Identify which cell holds the provided text, then report its (X, Y) central coordinate. 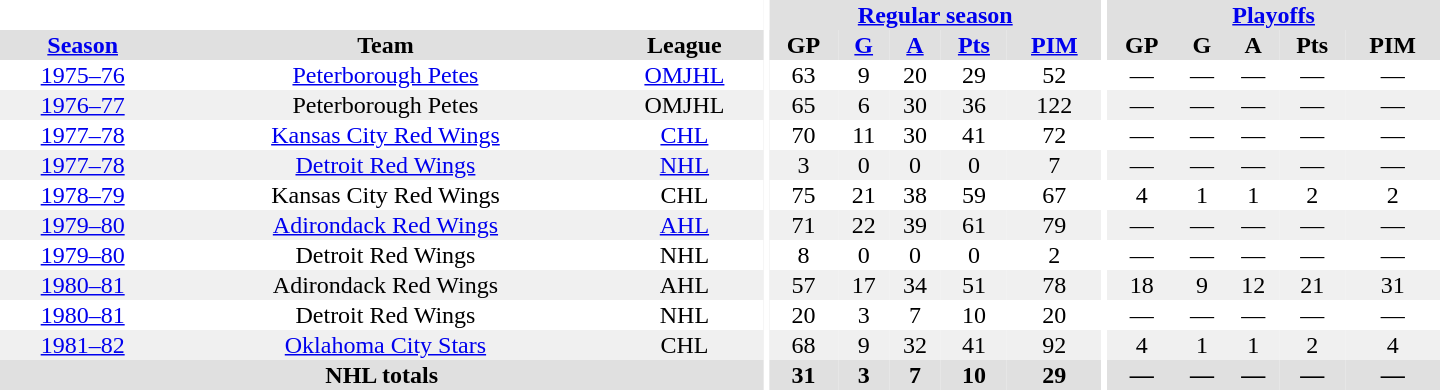
Oklahoma City Stars (385, 345)
59 (974, 195)
38 (914, 195)
71 (804, 225)
78 (1054, 285)
57 (804, 285)
NHL totals (382, 375)
63 (804, 75)
1975–76 (82, 75)
51 (974, 285)
Regular season (936, 15)
Season (82, 45)
12 (1254, 285)
75 (804, 195)
Team (385, 45)
36 (974, 105)
122 (1054, 105)
61 (974, 225)
1981–82 (82, 345)
8 (804, 255)
72 (1054, 135)
17 (864, 285)
League (685, 45)
32 (914, 345)
65 (804, 105)
70 (804, 135)
1976–77 (82, 105)
1978–79 (82, 195)
Playoffs (1274, 15)
22 (864, 225)
79 (1054, 225)
34 (914, 285)
6 (864, 105)
68 (804, 345)
52 (1054, 75)
39 (914, 225)
18 (1142, 285)
67 (1054, 195)
11 (864, 135)
92 (1054, 345)
